From the cell containing the given text, extract its center point as (x, y) coordinate. 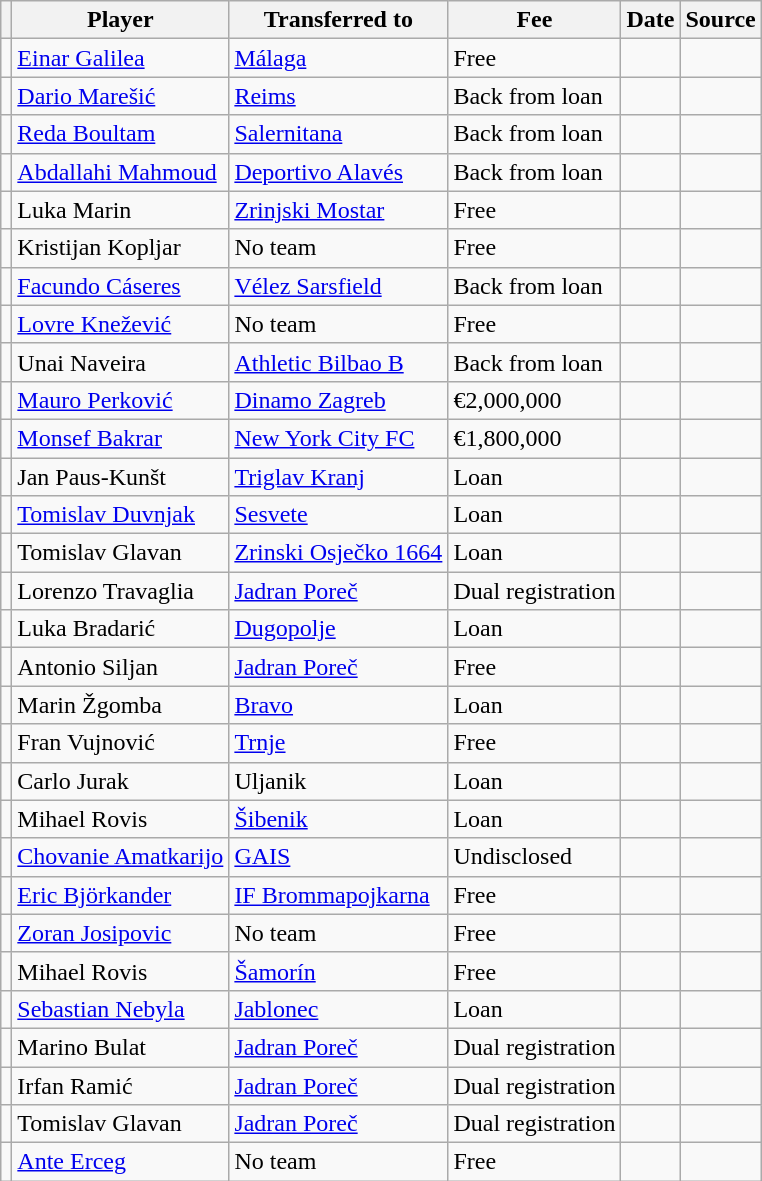
Transferred to (338, 20)
Athletic Bilbao B (338, 362)
Mauro Perković (120, 400)
Dinamo Zagreb (338, 400)
Luka Bradarić (120, 629)
Zoran Josipovic (120, 933)
€2,000,000 (534, 400)
Facundo Cáseres (120, 286)
Undisclosed (534, 857)
€1,800,000 (534, 438)
Triglav Kranj (338, 477)
Marin Žgomba (120, 705)
Trnje (338, 743)
Reda Boultam (120, 134)
Unai Naveira (120, 362)
Carlo Jurak (120, 781)
Uljanik (338, 781)
Bravo (338, 705)
Dario Marešić (120, 96)
Kristijan Kopljar (120, 248)
Fee (534, 20)
Monsef Bakrar (120, 438)
Zrinjski Mostar (338, 210)
GAIS (338, 857)
Zrinski Osječko 1664 (338, 553)
Luka Marin (120, 210)
Šamorín (338, 971)
Marino Bulat (120, 1047)
Reims (338, 96)
Irfan Ramić (120, 1085)
Player (120, 20)
Dugopolje (338, 629)
Date (650, 20)
Lorenzo Travaglia (120, 591)
Sesvete (338, 515)
Jan Paus-Kunšt (120, 477)
Abdallahi Mahmoud (120, 172)
Fran Vujnović (120, 743)
Jablonec (338, 1009)
Málaga (338, 58)
New York City FC (338, 438)
Šibenik (338, 819)
IF Brommapojkarna (338, 895)
Salernitana (338, 134)
Chovanie Amatkarijo (120, 857)
Tomislav Duvnjak (120, 515)
Eric Björkander (120, 895)
Source (720, 20)
Einar Galilea (120, 58)
Ante Erceg (120, 1162)
Deportivo Alavés (338, 172)
Lovre Knežević (120, 324)
Vélez Sarsfield (338, 286)
Antonio Siljan (120, 667)
Sebastian Nebyla (120, 1009)
